Extract the [X, Y] coordinate from the center of the cell holding the provided text.  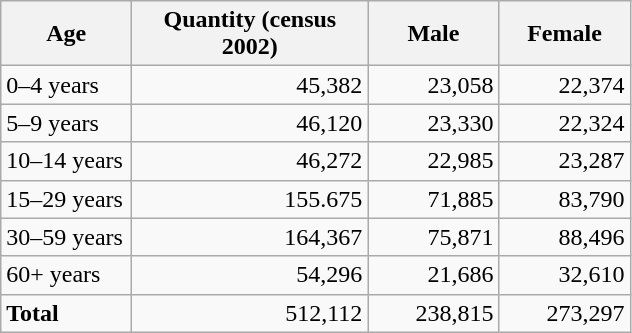
30–59 years [66, 237]
23,287 [564, 161]
155.675 [250, 199]
10–14 years [66, 161]
5–9 years [66, 123]
45,382 [250, 85]
164,367 [250, 237]
22,324 [564, 123]
512,112 [250, 313]
46,120 [250, 123]
22,374 [564, 85]
88,496 [564, 237]
Age [66, 34]
21,686 [434, 275]
23,330 [434, 123]
Female [564, 34]
75,871 [434, 237]
83,790 [564, 199]
Male [434, 34]
238,815 [434, 313]
273,297 [564, 313]
0–4 years [66, 85]
Quantity (census 2002) [250, 34]
46,272 [250, 161]
22,985 [434, 161]
23,058 [434, 85]
15–29 years [66, 199]
71,885 [434, 199]
54,296 [250, 275]
32,610 [564, 275]
60+ years [66, 275]
Total [66, 313]
